For the text-containing cell, return its midpoint in (x, y) coordinate format. 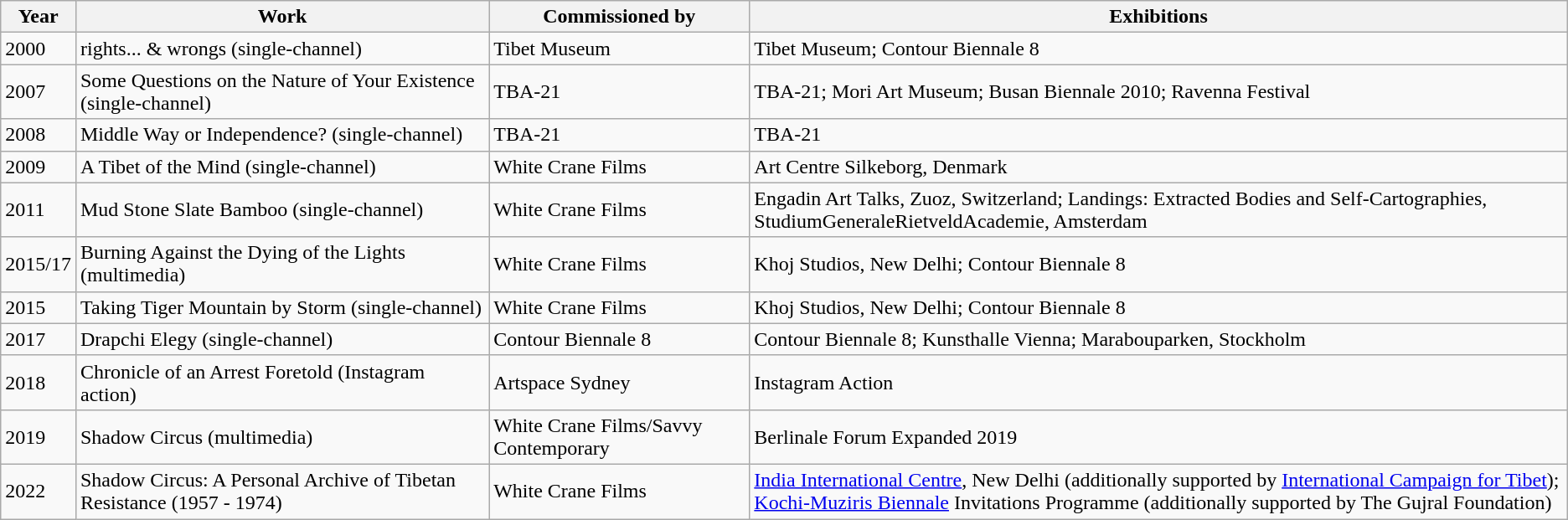
Contour Biennale 8; Kunsthalle Vienna; Marabouparken, Stockholm (1158, 339)
Middle Way or Independence? (single-channel) (281, 135)
Engadin Art Talks, Zuoz, Switzerland; Landings: Extracted Bodies and Self-Cartographies, StudiumGeneraleRietveldAcademie, Amsterdam (1158, 209)
2009 (39, 167)
2007 (39, 92)
Instagram Action (1158, 382)
Tibet Museum (620, 49)
Taking Tiger Mountain by Storm (single-channel) (281, 307)
rights... & wrongs (single-channel) (281, 49)
2019 (39, 437)
2015/17 (39, 265)
Some Questions on the Nature of Your Existence (single-channel) (281, 92)
Shadow Circus: A Personal Archive of Tibetan Resistance (1957 - 1974) (281, 491)
Year (39, 17)
Shadow Circus (multimedia) (281, 437)
A Tibet of the Mind (single-channel) (281, 167)
Drapchi Elegy (single-channel) (281, 339)
Commissioned by (620, 17)
Tibet Museum; Contour Biennale 8 (1158, 49)
Mud Stone Slate Bamboo (single-channel) (281, 209)
Work (281, 17)
Berlinale Forum Expanded 2019 (1158, 437)
Exhibitions (1158, 17)
2008 (39, 135)
Artspace Sydney (620, 382)
TBA-21; Mori Art Museum; Busan Biennale 2010; Ravenna Festival (1158, 92)
2022 (39, 491)
Burning Against the Dying of the Lights (multimedia) (281, 265)
2018 (39, 382)
Contour Biennale 8 (620, 339)
2011 (39, 209)
Art Centre Silkeborg, Denmark (1158, 167)
2000 (39, 49)
2015 (39, 307)
2017 (39, 339)
Chronicle of an Arrest Foretold (Instagram action) (281, 382)
White Crane Films/Savvy Contemporary (620, 437)
